Locate the cell with the specified text and output its [x, y] center coordinate. 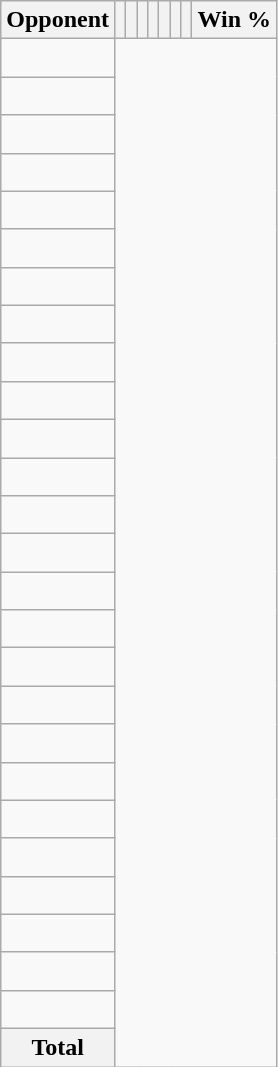
Opponent [58, 20]
Total [58, 1047]
Win % [234, 20]
